Find where the given text appears and provide that cell's center as (X, Y) coordinate. 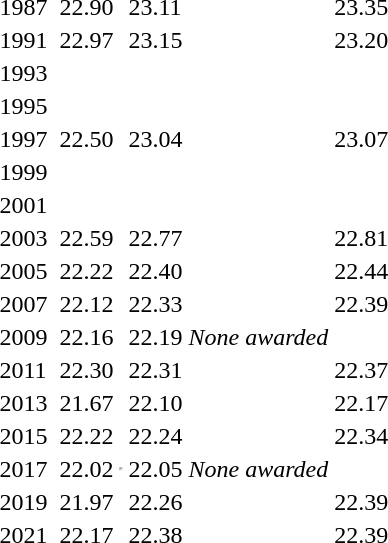
22.77 (156, 238)
22.50 (86, 139)
23.04 (156, 139)
21.67 (86, 403)
22.30 (86, 370)
22.40 (156, 271)
22.59 (86, 238)
22.12 (86, 304)
22.05 (156, 469)
22.02 (86, 469)
22.26 (156, 502)
23.15 (156, 40)
22.97 (86, 40)
22.16 (86, 337)
22.24 (156, 436)
22.19 (156, 337)
21.97 (86, 502)
22.33 (156, 304)
22.10 (156, 403)
22.31 (156, 370)
